Return [X, Y] of the center of cell containing provided text 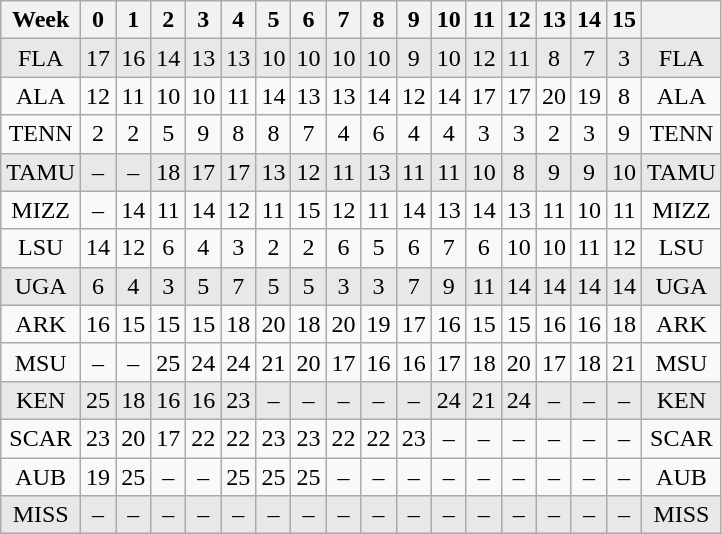
1 [134, 20]
0 [98, 20]
Week [41, 20]
